From the cell containing the given text, extract its center point as [x, y] coordinate. 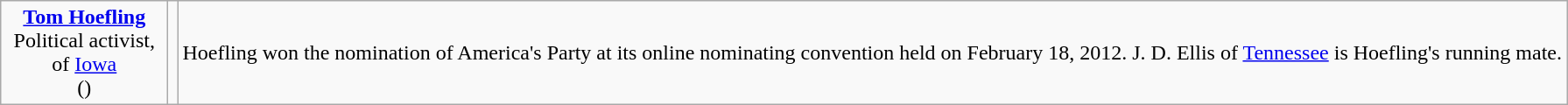
Tom HoeflingPolitical activist, of Iowa() [84, 52]
